Detect which cell encompasses the target text, then output its (x, y) center coordinate. 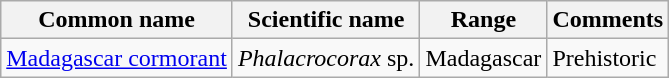
Madagascar cormorant (117, 58)
Range (484, 20)
Prehistoric (608, 58)
Comments (608, 20)
Common name (117, 20)
Phalacrocorax sp. (326, 58)
Madagascar (484, 58)
Scientific name (326, 20)
